Pinpoint the cell where the given text exists, returning its (X, Y) midpoint coordinate. 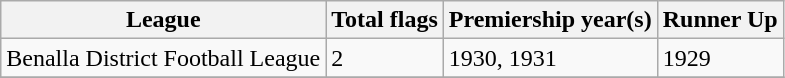
1930, 1931 (550, 58)
Benalla District Football League (164, 58)
League (164, 20)
2 (385, 58)
Runner Up (720, 20)
1929 (720, 58)
Total flags (385, 20)
Premiership year(s) (550, 20)
